Detect which cell encompasses the target text, then output its [X, Y] center coordinate. 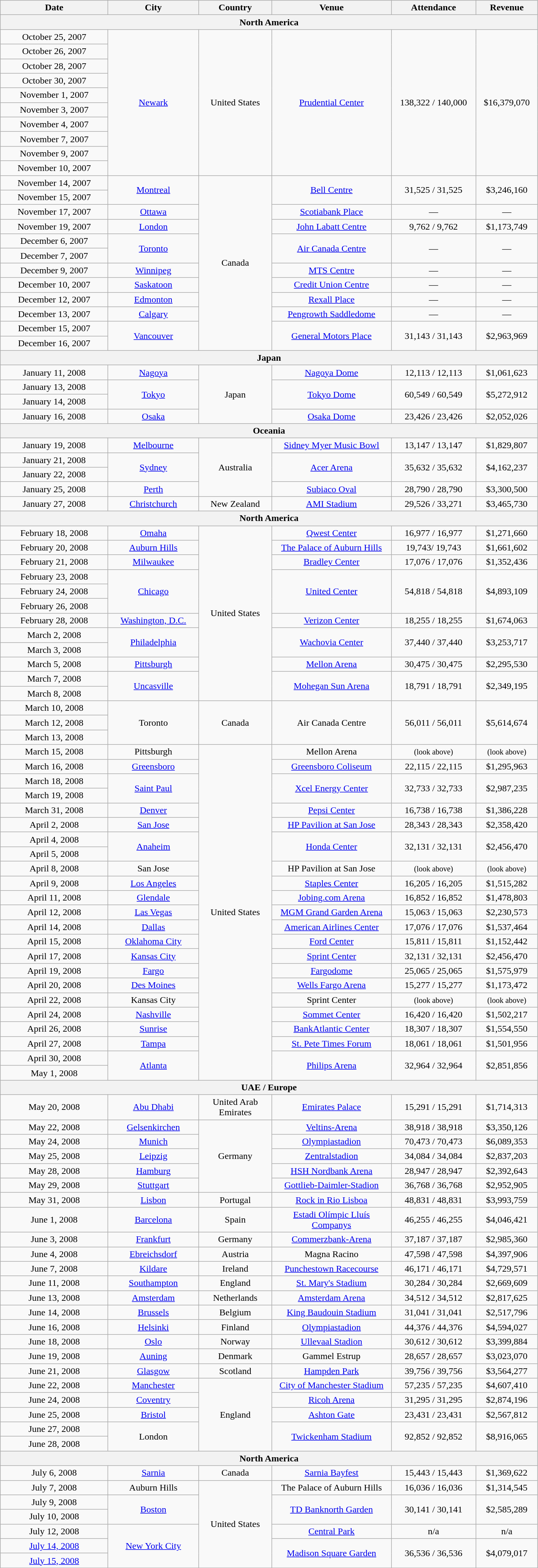
June 18, 2008 [54, 1341]
Commerzbank-Arena [331, 1239]
Portugal [235, 1200]
Ford Center [331, 942]
Uncasville [153, 686]
May 31, 2008 [54, 1200]
Helsinki [153, 1327]
Philips Arena [331, 1065]
June 27, 2008 [54, 1429]
Des Moines [153, 985]
$3,300,500 [507, 489]
$1,386,228 [507, 810]
Melbourne [153, 445]
Ottawa [153, 212]
Abu Dhabi [153, 1107]
Belgium [235, 1312]
13,147 / 13,147 [433, 445]
$4,893,109 [507, 591]
St. Mary's Stadium [331, 1283]
June 24, 2008 [54, 1400]
16,205 / 16,205 [433, 883]
Central Park [331, 1531]
Zentralstadion [331, 1156]
$4,162,237 [507, 467]
July 10, 2008 [54, 1517]
Date [54, 8]
29,526 / 33,271 [433, 504]
Boston [153, 1509]
Greensboro [153, 766]
October 25, 2007 [54, 37]
January 27, 2008 [54, 504]
UAE / Europe [269, 1087]
Lisbon [153, 1200]
Magna Racino [331, 1254]
December 13, 2007 [54, 314]
32,733 / 32,733 [433, 788]
Rock in Rio Lisboa [331, 1200]
37,440 / 37,440 [433, 642]
$1,575,979 [507, 971]
Amsterdam [153, 1298]
February 26, 2008 [54, 606]
Gammel Estrup [331, 1356]
12,113 / 12,113 [433, 372]
31,295 / 31,295 [433, 1400]
Omaha [153, 533]
April 17, 2008 [54, 956]
Pepsi Center [331, 810]
January 21, 2008 [54, 460]
23,426 / 23,426 [433, 416]
$2,349,195 [507, 686]
May 25, 2008 [54, 1156]
$3,399,884 [507, 1341]
$4,397,906 [507, 1254]
Ashton Gate [331, 1415]
January 14, 2008 [54, 401]
April 19, 2008 [54, 971]
Ebreichsdorf [153, 1254]
Vancouver [153, 336]
Acer Arena [331, 467]
March 18, 2008 [54, 781]
15,291 / 15,291 [433, 1107]
Wells Fargo Arena [331, 985]
36,536 / 36,536 [433, 1553]
19,743/ 19,743 [433, 547]
$2,358,420 [507, 825]
Pengrowth Saddledome [331, 314]
April 12, 2008 [54, 912]
MGM Grand Garden Arena [331, 912]
$2,392,643 [507, 1171]
June 7, 2008 [54, 1269]
$2,874,196 [507, 1400]
June 11, 2008 [54, 1283]
$2,052,026 [507, 416]
April 14, 2008 [54, 927]
Credit Union Centre [331, 285]
$1,352,436 [507, 562]
June 1, 2008 [54, 1220]
$3,246,160 [507, 190]
$4,607,410 [507, 1386]
Sarnia Bayfest [331, 1473]
HSH Nordbank Arena [331, 1171]
Netherlands [235, 1298]
16,852 / 16,852 [433, 898]
Sidney Myer Music Bowl [331, 445]
March 15, 2008 [54, 752]
June 25, 2008 [54, 1415]
April 5, 2008 [54, 854]
November 1, 2007 [54, 95]
November 4, 2007 [54, 124]
Tampa [153, 1044]
Chicago [153, 591]
November 7, 2007 [54, 139]
Glasgow [153, 1371]
$2,230,573 [507, 912]
$1,537,464 [507, 927]
Tokyo [153, 394]
$3,253,717 [507, 642]
Country [235, 8]
46,255 / 46,255 [433, 1220]
November 14, 2007 [54, 183]
June 13, 2008 [54, 1298]
28,947 / 28,947 [433, 1171]
$2,851,856 [507, 1065]
King Baudouin Stadium [331, 1312]
July 6, 2008 [54, 1473]
March 13, 2008 [54, 737]
April 27, 2008 [54, 1044]
$6,089,353 [507, 1142]
$4,729,571 [507, 1269]
Australia [235, 467]
October 28, 2007 [54, 66]
Denver [153, 810]
16,977 / 16,977 [433, 533]
October 26, 2007 [54, 51]
December 9, 2007 [54, 270]
November 17, 2007 [54, 212]
36,768 / 36,768 [433, 1185]
31,143 / 31,143 [433, 336]
$1,173,749 [507, 227]
Anaheim [153, 846]
18,255 / 18,255 [433, 620]
October 30, 2007 [54, 81]
January 16, 2008 [54, 416]
Bristol [153, 1415]
American Airlines Center [331, 927]
$3,993,759 [507, 1200]
Nashville [153, 1014]
28,790 / 28,790 [433, 489]
Tokyo Dome [331, 394]
Fargodome [331, 971]
$1,674,063 [507, 620]
March 2, 2008 [54, 635]
Manchester [153, 1386]
$4,046,421 [507, 1220]
July 15, 2008 [54, 1560]
57,235 / 57,235 [433, 1386]
Dallas [153, 927]
United Center [331, 591]
15,063 / 15,063 [433, 912]
Verizon Center [331, 620]
Bradley Center [331, 562]
Oklahoma City [153, 942]
Estadi Olímpic Lluís Companys [331, 1220]
15,277 / 15,277 [433, 985]
44,376 / 44,376 [433, 1327]
May 1, 2008 [54, 1073]
January 22, 2008 [54, 475]
$5,272,912 [507, 394]
May 28, 2008 [54, 1171]
$3,465,730 [507, 504]
April 22, 2008 [54, 1000]
16,420 / 16,420 [433, 1014]
60,549 / 60,549 [433, 394]
34,512 / 34,512 [433, 1298]
March 3, 2008 [54, 650]
December 10, 2007 [54, 285]
January 11, 2008 [54, 372]
28,657 / 28,657 [433, 1356]
47,598 / 47,598 [433, 1254]
MTS Centre [331, 270]
Finland [235, 1327]
$5,614,674 [507, 723]
Austria [235, 1254]
37,187 / 37,187 [433, 1239]
Prudential Center [331, 103]
39,756 / 39,756 [433, 1371]
$1,061,623 [507, 372]
July 12, 2008 [54, 1531]
31,041 / 31,041 [433, 1312]
$1,515,282 [507, 883]
United Arab Emirates [235, 1107]
February 23, 2008 [54, 577]
Osaka Dome [331, 416]
15,811 / 15,811 [433, 942]
November 9, 2007 [54, 153]
25,065 / 25,065 [433, 971]
City [153, 8]
Spain [235, 1220]
$1,661,602 [507, 547]
Leipzig [153, 1156]
March 16, 2008 [54, 766]
30,284 / 30,284 [433, 1283]
April 20, 2008 [54, 985]
Atlanta [153, 1065]
Munich [153, 1142]
38,918 / 38,918 [433, 1127]
March 31, 2008 [54, 810]
June 22, 2008 [54, 1386]
Twickenham Stadium [331, 1437]
Frankfurt [153, 1239]
St. Pete Times Forum [331, 1044]
Oceania [269, 431]
June 16, 2008 [54, 1327]
54,818 / 54,818 [433, 591]
22,115 / 22,115 [433, 766]
$1,295,963 [507, 766]
18,791 / 18,791 [433, 686]
15,443 / 15,443 [433, 1473]
$8,916,065 [507, 1437]
32,964 / 32,964 [433, 1065]
9,762 / 9,762 [433, 227]
December 6, 2007 [54, 241]
John Labatt Centre [331, 227]
Hampden Park [331, 1371]
May 22, 2008 [54, 1127]
$2,567,812 [507, 1415]
November 15, 2007 [54, 197]
92,852 / 92,852 [433, 1437]
Saint Paul [153, 788]
Wachovia Center [331, 642]
Xcel Energy Center [331, 788]
April 2, 2008 [54, 825]
16,738 / 16,738 [433, 810]
Qwest Center [331, 533]
TD Banknorth Garden [331, 1509]
Los Angeles [153, 883]
Punchestown Racecourse [331, 1269]
BankAtlantic Center [331, 1029]
Gelsenkirchen [153, 1127]
Amsterdam Arena [331, 1298]
$3,023,070 [507, 1356]
April 9, 2008 [54, 883]
Christchurch [153, 504]
Madison Square Garden [331, 1553]
General Motors Place [331, 336]
November 10, 2007 [54, 168]
18,307 / 18,307 [433, 1029]
Scotland [235, 1371]
Sarnia [153, 1473]
New Zealand [235, 504]
30,141 / 30,141 [433, 1509]
Coventry [153, 1400]
November 3, 2007 [54, 110]
$2,817,625 [507, 1298]
June 21, 2008 [54, 1371]
30,475 / 30,475 [433, 664]
56,011 / 56,011 [433, 723]
70,473 / 70,473 [433, 1142]
Winnipeg [153, 270]
June 3, 2008 [54, 1239]
Staples Center [331, 883]
June 19, 2008 [54, 1356]
January 19, 2008 [54, 445]
$1,369,622 [507, 1473]
Rexall Place [331, 299]
Ricoh Arena [331, 1400]
$3,350,126 [507, 1127]
April 4, 2008 [54, 839]
34,084 / 34,084 [433, 1156]
Ullevaal Stadion [331, 1341]
Nagoya Dome [331, 372]
March 7, 2008 [54, 679]
Southampton [153, 1283]
Sunrise [153, 1029]
March 10, 2008 [54, 708]
23,431 / 23,431 [433, 1415]
July 7, 2008 [54, 1487]
Bell Centre [331, 190]
$2,295,530 [507, 664]
City of Manchester Stadium [331, 1386]
Subiaco Oval [331, 489]
Hamburg [153, 1171]
February 21, 2008 [54, 562]
March 8, 2008 [54, 694]
January 13, 2008 [54, 387]
Attendance [433, 8]
December 15, 2007 [54, 329]
Norway [235, 1341]
April 26, 2008 [54, 1029]
Newark [153, 103]
March 5, 2008 [54, 664]
$4,079,017 [507, 1553]
18,061 / 18,061 [433, 1044]
$2,669,609 [507, 1283]
$1,271,660 [507, 533]
February 24, 2008 [54, 591]
$4,594,027 [507, 1327]
35,632 / 35,632 [433, 467]
Perth [153, 489]
Veltins-Arena [331, 1127]
$3,564,277 [507, 1371]
May 24, 2008 [54, 1142]
Sommet Center [331, 1014]
Glendale [153, 898]
Kildare [153, 1269]
$2,985,360 [507, 1239]
$1,714,313 [507, 1107]
Washington, D.C. [153, 620]
June 4, 2008 [54, 1254]
April 24, 2008 [54, 1014]
April 8, 2008 [54, 868]
$2,952,905 [507, 1185]
16,036 / 16,036 [433, 1487]
April 11, 2008 [54, 898]
January 25, 2008 [54, 489]
Jobing.com Arena [331, 898]
Ireland [235, 1269]
$2,963,969 [507, 336]
Emirates Palace [331, 1107]
Honda Center [331, 846]
Fargo [153, 971]
$2,837,203 [507, 1156]
$1,502,217 [507, 1014]
Mohegan Sun Arena [331, 686]
Greensboro Coliseum [331, 766]
Denmark [235, 1356]
Auning [153, 1356]
April 15, 2008 [54, 942]
$1,829,807 [507, 445]
Nagoya [153, 372]
July 14, 2008 [54, 1546]
30,612 / 30,612 [433, 1341]
Osaka [153, 416]
June 28, 2008 [54, 1444]
$2,517,796 [507, 1312]
Revenue [507, 8]
$16,379,070 [507, 103]
$1,152,442 [507, 942]
31,525 / 31,525 [433, 190]
Brussels [153, 1312]
$1,173,472 [507, 985]
December 12, 2007 [54, 299]
$1,554,550 [507, 1029]
Venue [331, 8]
Barcelona [153, 1220]
Gottlieb-Daimler-Stadion [331, 1185]
February 28, 2008 [54, 620]
Saskatoon [153, 285]
138,322 / 140,000 [433, 103]
December 7, 2007 [54, 256]
48,831 / 48,831 [433, 1200]
AMI Stadium [331, 504]
March 12, 2008 [54, 723]
Philadelphia [153, 642]
March 19, 2008 [54, 796]
May 29, 2008 [54, 1185]
Scotiabank Place [331, 212]
46,171 / 46,171 [433, 1269]
Sydney [153, 467]
Edmonton [153, 299]
28,343 / 28,343 [433, 825]
Calgary [153, 314]
New York City [153, 1546]
Stuttgart [153, 1185]
Oslo [153, 1341]
May 20, 2008 [54, 1107]
$1,478,803 [507, 898]
June 14, 2008 [54, 1312]
February 18, 2008 [54, 533]
$1,314,545 [507, 1487]
Milwaukee [153, 562]
November 19, 2007 [54, 227]
Montreal [153, 190]
$2,987,235 [507, 788]
$2,585,289 [507, 1509]
$1,501,956 [507, 1044]
February 20, 2008 [54, 547]
April 30, 2008 [54, 1058]
July 9, 2008 [54, 1502]
December 16, 2007 [54, 343]
Las Vegas [153, 912]
